Extract the (X, Y) coordinate from the center of the cell holding the provided text.  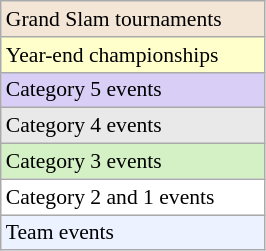
Grand Slam tournaments (133, 19)
Category 5 events (133, 90)
Year-end championships (133, 55)
Category 2 and 1 events (133, 197)
Team events (133, 233)
Category 3 events (133, 162)
Category 4 events (133, 126)
